Provide the [X, Y] coordinate of the cell's center where the given text is located.  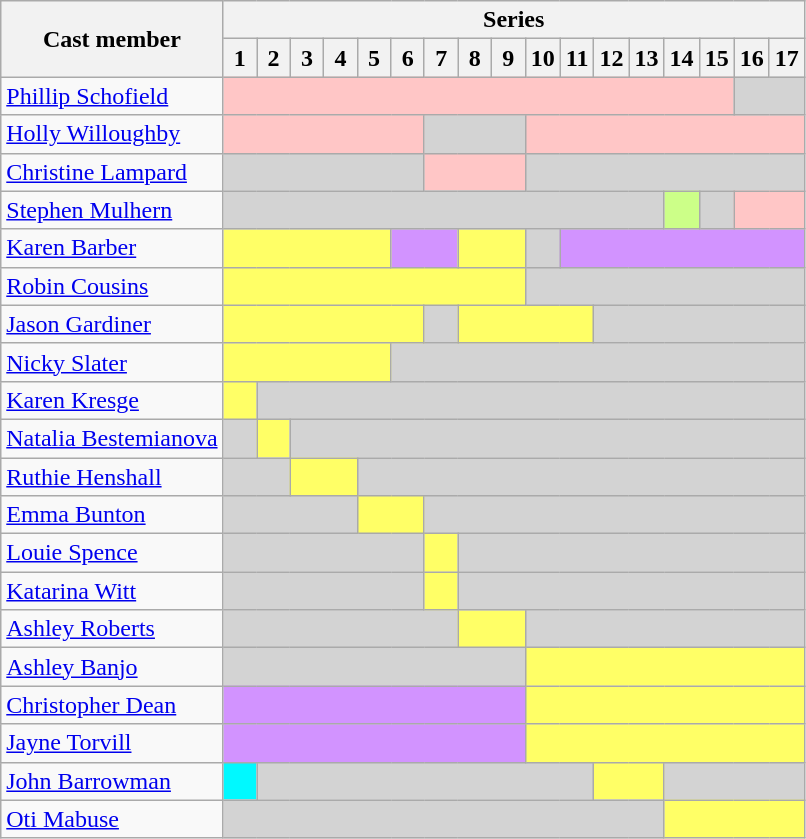
10 [542, 58]
9 [509, 58]
Jayne Torvill [112, 743]
Emma Bunton [112, 515]
Series [514, 20]
Karen Kresge [112, 400]
1 [240, 58]
Jason Gardiner [112, 324]
8 [475, 58]
7 [441, 58]
17 [786, 58]
Oti Mabuse [112, 819]
Ashley Banjo [112, 667]
Cast member [112, 39]
Ashley Roberts [112, 629]
15 [716, 58]
3 [307, 58]
Phillip Schofield [112, 96]
12 [612, 58]
Ruthie Henshall [112, 477]
2 [274, 58]
Christopher Dean [112, 705]
5 [374, 58]
16 [752, 58]
Karen Barber [112, 248]
4 [341, 58]
Natalia Bestemianova [112, 438]
Robin Cousins [112, 286]
John Barrowman [112, 781]
Holly Willoughby [112, 134]
Katarina Witt [112, 591]
Louie Spence [112, 553]
14 [682, 58]
11 [577, 58]
Stephen Mulhern [112, 210]
6 [408, 58]
Christine Lampard [112, 172]
13 [646, 58]
Nicky Slater [112, 362]
